Extract the [X, Y] coordinate from the center of the cell holding the provided text.  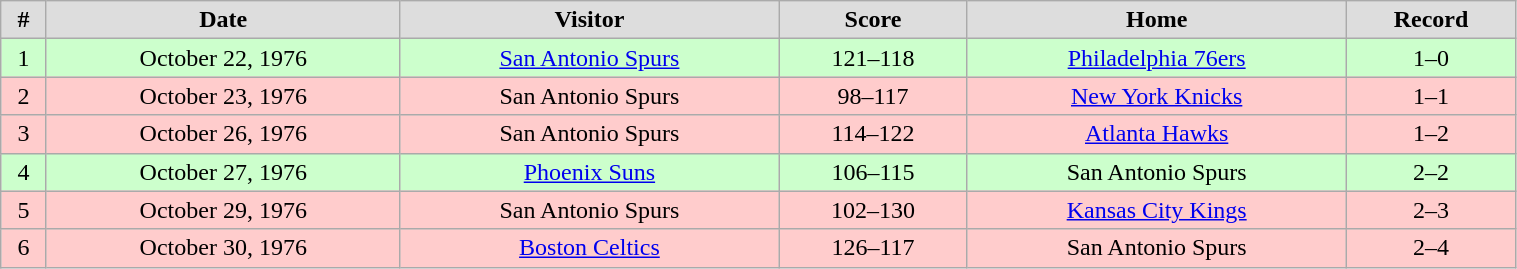
October 27, 1976 [223, 172]
Kansas City Kings [1156, 210]
Date [223, 20]
126–117 [873, 248]
114–122 [873, 134]
1 [24, 58]
4 [24, 172]
# [24, 20]
Atlanta Hawks [1156, 134]
102–130 [873, 210]
2–3 [1431, 210]
October 23, 1976 [223, 96]
121–118 [873, 58]
Home [1156, 20]
Visitor [590, 20]
2–2 [1431, 172]
1–1 [1431, 96]
October 29, 1976 [223, 210]
Record [1431, 20]
2 [24, 96]
2–4 [1431, 248]
5 [24, 210]
New York Knicks [1156, 96]
October 22, 1976 [223, 58]
October 26, 1976 [223, 134]
Phoenix Suns [590, 172]
Boston Celtics [590, 248]
Philadelphia 76ers [1156, 58]
1–0 [1431, 58]
6 [24, 248]
October 30, 1976 [223, 248]
3 [24, 134]
1–2 [1431, 134]
106–115 [873, 172]
Score [873, 20]
98–117 [873, 96]
